Provide the [x, y] coordinate of the cell's center where the given text is located.  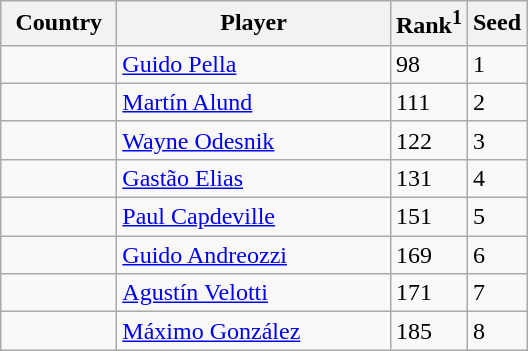
2 [496, 102]
5 [496, 217]
171 [428, 293]
Máximo González [254, 331]
3 [496, 140]
111 [428, 102]
Gastão Elias [254, 178]
Player [254, 24]
122 [428, 140]
1 [496, 64]
Rank1 [428, 24]
Agustín Velotti [254, 293]
98 [428, 64]
Paul Capdeville [254, 217]
4 [496, 178]
185 [428, 331]
Wayne Odesnik [254, 140]
151 [428, 217]
6 [496, 255]
7 [496, 293]
Guido Andreozzi [254, 255]
Guido Pella [254, 64]
Martín Alund [254, 102]
169 [428, 255]
131 [428, 178]
Country [59, 24]
8 [496, 331]
Seed [496, 24]
